From the cell containing the given text, extract its center point as [x, y] coordinate. 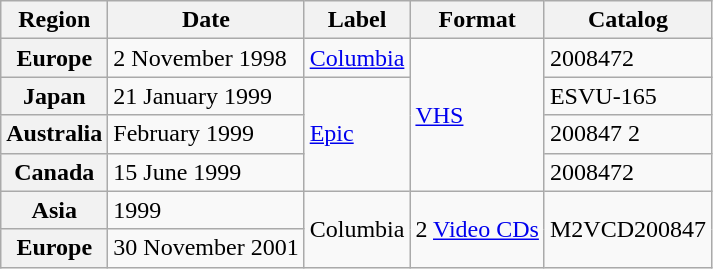
ESVU-165 [628, 96]
Date [206, 20]
Label [357, 20]
2 Video CDs [478, 229]
1999 [206, 210]
2 November 1998 [206, 58]
200847 2 [628, 134]
Australia [54, 134]
15 June 1999 [206, 172]
February 1999 [206, 134]
Epic [357, 134]
Region [54, 20]
Catalog [628, 20]
21 January 1999 [206, 96]
Canada [54, 172]
Japan [54, 96]
Asia [54, 210]
30 November 2001 [206, 248]
Format [478, 20]
VHS [478, 115]
M2VCD200847 [628, 229]
